Pinpoint the cell where the given text exists, returning its [X, Y] midpoint coordinate. 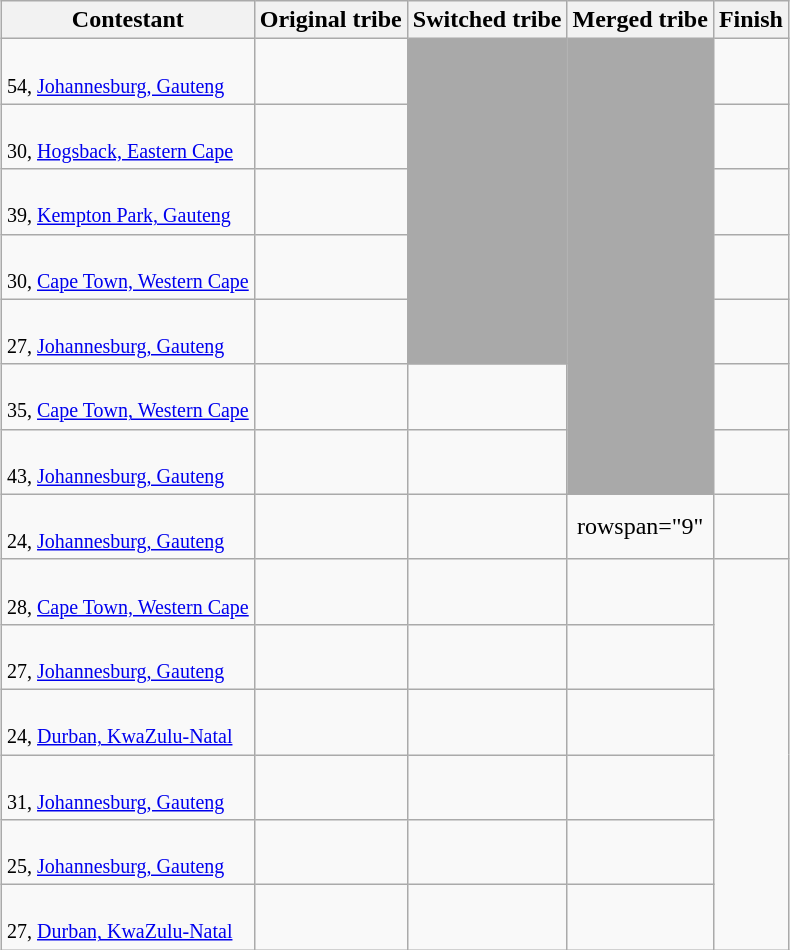
Switched tribe [487, 20]
31, Johannesburg, Gauteng [128, 786]
30, Cape Town, Western Cape [128, 266]
43, Johannesburg, Gauteng [128, 462]
Original tribe [330, 20]
Finish [750, 20]
39, Kempton Park, Gauteng [128, 202]
35, Cape Town, Western Cape [128, 396]
28, Cape Town, Western Cape [128, 592]
30, Hogsback, Eastern Cape [128, 136]
Merged tribe [640, 20]
Contestant [128, 20]
54, Johannesburg, Gauteng [128, 72]
rowspan="9" [640, 526]
25, Johannesburg, Gauteng [128, 852]
24, Durban, KwaZulu-Natal [128, 722]
24, Johannesburg, Gauteng [128, 526]
27, Durban, KwaZulu-Natal [128, 918]
